Detect which cell encompasses the target text, then output its (x, y) center coordinate. 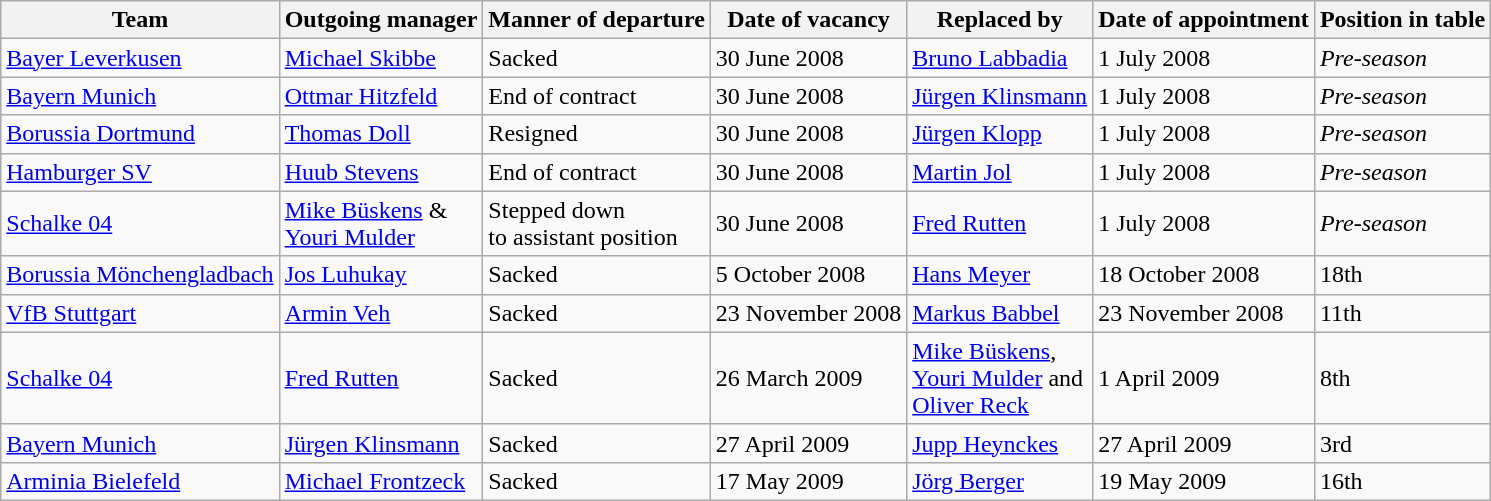
Date of vacancy (808, 20)
Resigned (596, 134)
11th (1402, 313)
Arminia Bielefeld (140, 481)
3rd (1402, 443)
Outgoing manager (381, 20)
Stepped downto assistant position (596, 224)
19 May 2009 (1204, 481)
Hans Meyer (1000, 275)
5 October 2008 (808, 275)
Date of appointment (1204, 20)
18 October 2008 (1204, 275)
Borussia Mönchengladbach (140, 275)
16th (1402, 481)
Huub Stevens (381, 172)
26 March 2009 (808, 378)
Jos Luhukay (381, 275)
Michael Frontzeck (381, 481)
Replaced by (1000, 20)
Jupp Heynckes (1000, 443)
Team (140, 20)
Jörg Berger (1000, 481)
Armin Veh (381, 313)
Ottmar Hitzfeld (381, 96)
8th (1402, 378)
Mike Büskens & Youri Mulder (381, 224)
17 May 2009 (808, 481)
Position in table (1402, 20)
Thomas Doll (381, 134)
1 April 2009 (1204, 378)
Michael Skibbe (381, 58)
Manner of departure (596, 20)
Mike Büskens, Youri Mulder and Oliver Reck (1000, 378)
Jürgen Klopp (1000, 134)
Bayer Leverkusen (140, 58)
Bruno Labbadia (1000, 58)
Borussia Dortmund (140, 134)
Markus Babbel (1000, 313)
VfB Stuttgart (140, 313)
Hamburger SV (140, 172)
18th (1402, 275)
Martin Jol (1000, 172)
